From the cell containing the given text, extract its center point as [X, Y] coordinate. 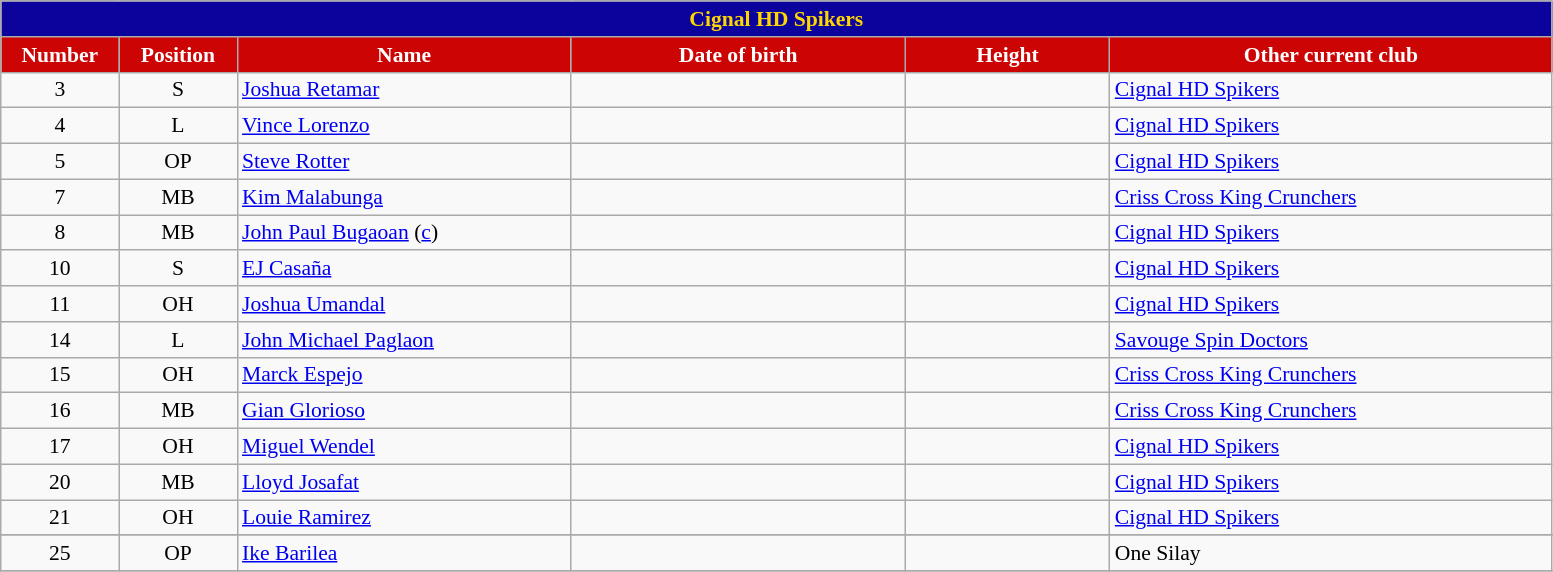
3 [60, 90]
20 [60, 482]
Lloyd Josafat [404, 482]
17 [60, 447]
One Silay [1331, 554]
Miguel Wendel [404, 447]
John Paul Bugaoan (c) [404, 233]
Name [404, 55]
25 [60, 554]
14 [60, 340]
16 [60, 411]
7 [60, 197]
8 [60, 233]
4 [60, 126]
Joshua Retamar [404, 90]
Number [60, 55]
Vince Lorenzo [404, 126]
11 [60, 304]
Steve Rotter [404, 162]
10 [60, 269]
Date of birth [738, 55]
Joshua Umandal [404, 304]
Ike Barilea [404, 554]
Louie Ramirez [404, 518]
EJ Casaña [404, 269]
21 [60, 518]
Savouge Spin Doctors [1331, 340]
Height [1008, 55]
Marck Espejo [404, 375]
5 [60, 162]
Position [178, 55]
Other current club [1331, 55]
John Michael Paglaon [404, 340]
Gian Glorioso [404, 411]
15 [60, 375]
Kim Malabunga [404, 197]
